Pinpoint the cell where the given text exists, returning its [X, Y] midpoint coordinate. 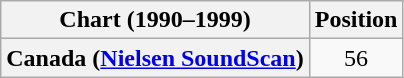
56 [356, 58]
Canada (Nielsen SoundScan) [155, 58]
Position [356, 20]
Chart (1990–1999) [155, 20]
